Provide the [x, y] coordinate of the cell's center where the given text is located.  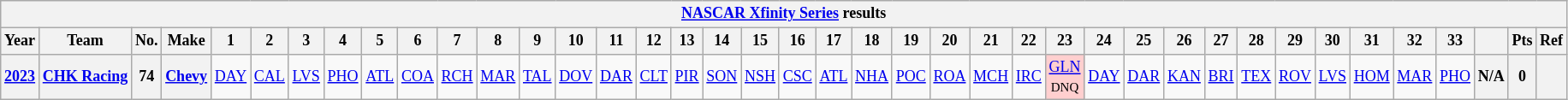
22 [1029, 41]
15 [760, 41]
Pts [1522, 41]
6 [418, 41]
13 [686, 41]
5 [380, 41]
KAN [1185, 77]
32 [1415, 41]
TAL [538, 77]
27 [1221, 41]
29 [1296, 41]
Ref [1552, 41]
RCH [457, 77]
21 [991, 41]
2 [269, 41]
NASCAR Xfinity Series results [784, 14]
10 [576, 41]
9 [538, 41]
ROV [1296, 77]
12 [654, 41]
2023 [21, 77]
Team [85, 41]
31 [1371, 41]
30 [1332, 41]
IRC [1029, 77]
POC [911, 77]
25 [1143, 41]
11 [616, 41]
N/A [1491, 77]
CSC [798, 77]
CLT [654, 77]
Chevy [187, 77]
NSH [760, 77]
26 [1185, 41]
ROA [950, 77]
HOM [1371, 77]
33 [1455, 41]
DOV [576, 77]
23 [1065, 41]
PIR [686, 77]
24 [1104, 41]
4 [342, 41]
MCH [991, 77]
14 [722, 41]
28 [1256, 41]
16 [798, 41]
1 [230, 41]
8 [498, 41]
3 [306, 41]
CHK Racing [85, 77]
7 [457, 41]
Year [21, 41]
No. [147, 41]
20 [950, 41]
SON [722, 77]
17 [834, 41]
GLNDNQ [1065, 77]
74 [147, 77]
NHA [872, 77]
CAL [269, 77]
19 [911, 41]
TEX [1256, 77]
BRI [1221, 77]
Make [187, 41]
COA [418, 77]
0 [1522, 77]
18 [872, 41]
